Capture the cell that displays the provided text and extract its [X, Y] central coordinate. 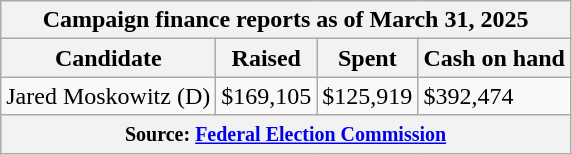
Jared Moskowitz (D) [108, 96]
Spent [368, 58]
Cash on hand [494, 58]
Candidate [108, 58]
$392,474 [494, 96]
$125,919 [368, 96]
Campaign finance reports as of March 31, 2025 [286, 20]
Raised [266, 58]
Source: Federal Election Commission [286, 134]
$169,105 [266, 96]
